Capture the cell that displays the provided text and extract its [x, y] central coordinate. 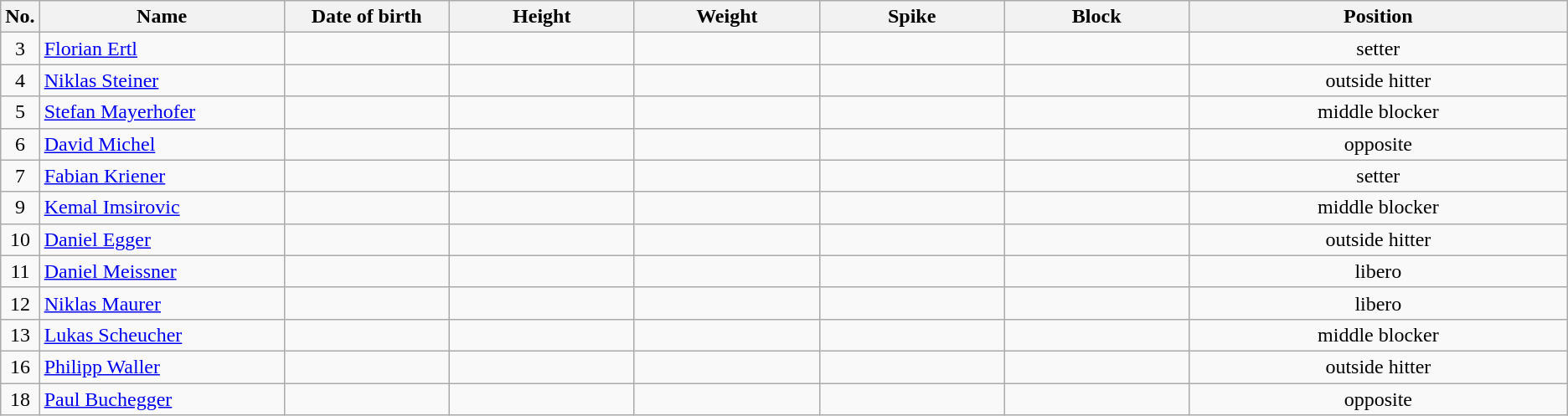
Position [1378, 17]
Florian Ertl [162, 49]
Lukas Scheucher [162, 335]
Name [162, 17]
12 [20, 303]
Spike [911, 17]
Date of birth [367, 17]
Kemal Imsirovic [162, 208]
16 [20, 367]
Niklas Maurer [162, 303]
Block [1097, 17]
Paul Buchegger [162, 399]
Stefan Mayerhofer [162, 112]
David Michel [162, 144]
Height [541, 17]
10 [20, 239]
4 [20, 80]
6 [20, 144]
Daniel Meissner [162, 271]
5 [20, 112]
18 [20, 399]
11 [20, 271]
Philipp Waller [162, 367]
Daniel Egger [162, 239]
9 [20, 208]
7 [20, 176]
Weight [727, 17]
13 [20, 335]
No. [20, 17]
Niklas Steiner [162, 80]
3 [20, 49]
Fabian Kriener [162, 176]
